Provide the (X, Y) coordinate of the cell's center where the given text is located.  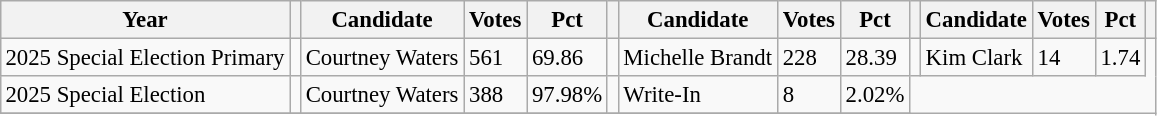
14 (1064, 57)
388 (496, 95)
1.74 (1120, 57)
Write-In (698, 95)
Kim Clark (976, 57)
561 (496, 57)
Michelle Brandt (698, 57)
2025 Special Election (145, 95)
69.86 (568, 57)
2.02% (874, 95)
Year (145, 20)
28.39 (874, 57)
2025 Special Election Primary (145, 57)
97.98% (568, 95)
8 (808, 95)
228 (808, 57)
